Determine the (x, y) coordinate at the center of the cell enclosing the given text.  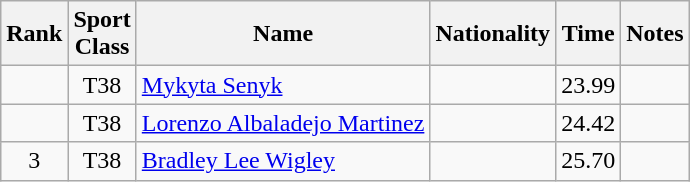
24.42 (588, 123)
Name (283, 34)
SportClass (102, 34)
Bradley Lee Wigley (283, 161)
Rank (34, 34)
3 (34, 161)
Lorenzo Albaladejo Martinez (283, 123)
Nationality (493, 34)
25.70 (588, 161)
Notes (655, 34)
Mykyta Senyk (283, 85)
Time (588, 34)
23.99 (588, 85)
